Capture the cell that displays the provided text and extract its (x, y) central coordinate. 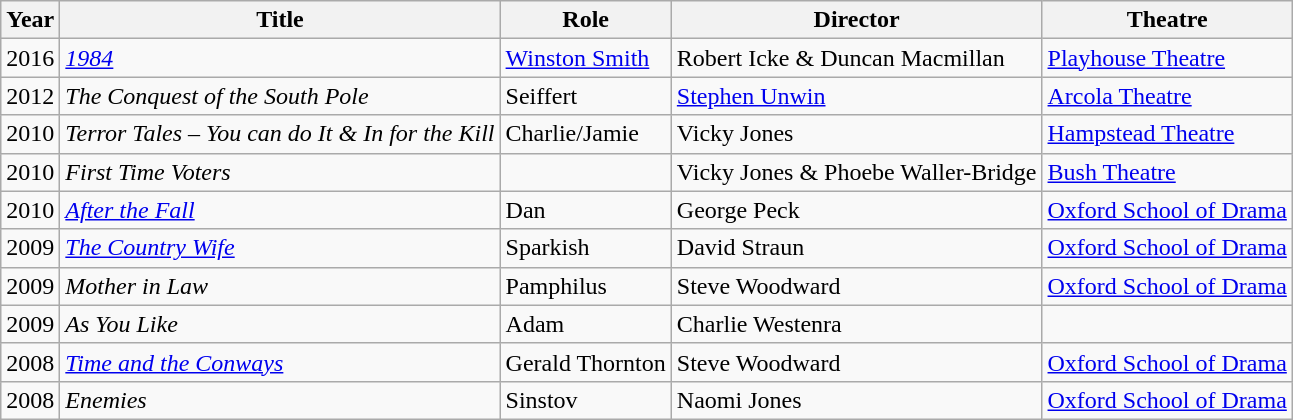
Mother in Law (280, 286)
Playhouse Theatre (1167, 58)
2016 (30, 58)
Charlie/Jamie (586, 134)
Sinstov (586, 400)
Bush Theatre (1167, 172)
Terror Tales – You can do It & In for the Kill (280, 134)
Gerald Thornton (586, 362)
Hampstead Theatre (1167, 134)
Dan (586, 210)
George Peck (856, 210)
Adam (586, 324)
Vicky Jones (856, 134)
1984 (280, 58)
Year (30, 20)
2012 (30, 96)
Vicky Jones & Phoebe Waller-Bridge (856, 172)
Theatre (1167, 20)
Seiffert (586, 96)
Pamphilus (586, 286)
Time and the Conways (280, 362)
Stephen Unwin (856, 96)
Robert Icke & Duncan Macmillan (856, 58)
Title (280, 20)
After the Fall (280, 210)
Winston Smith (586, 58)
Naomi Jones (856, 400)
Sparkish (586, 248)
Director (856, 20)
The Conquest of the South Pole (280, 96)
The Country Wife (280, 248)
Arcola Theatre (1167, 96)
First Time Voters (280, 172)
David Straun (856, 248)
Role (586, 20)
As You Like (280, 324)
Charlie Westenra (856, 324)
Enemies (280, 400)
